Determine the [X, Y] coordinate at the center of the cell enclosing the given text.  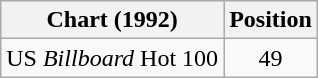
US Billboard Hot 100 [112, 58]
Chart (1992) [112, 20]
Position [271, 20]
49 [271, 58]
